For the text-containing cell, return its midpoint in (X, Y) coordinate format. 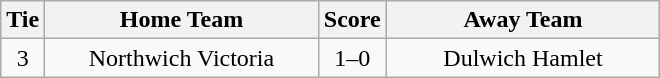
1–0 (352, 58)
Dulwich Hamlet (523, 58)
3 (23, 58)
Away Team (523, 20)
Northwich Victoria (182, 58)
Score (352, 20)
Home Team (182, 20)
Tie (23, 20)
